Detect which cell encompasses the target text, then output its [x, y] center coordinate. 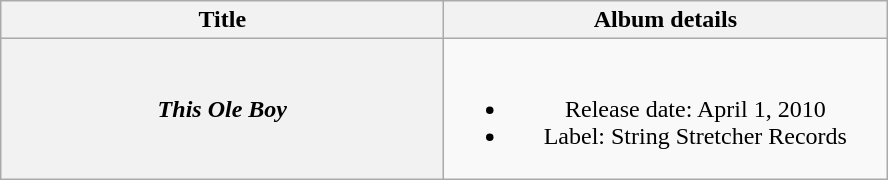
Title [222, 20]
Album details [666, 20]
Release date: April 1, 2010Label: String Stretcher Records [666, 109]
This Ole Boy [222, 109]
